Capture the cell that displays the provided text and extract its (X, Y) central coordinate. 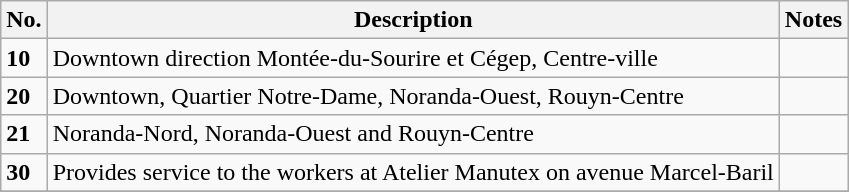
Description (413, 20)
21 (24, 134)
30 (24, 172)
Provides service to the workers at Atelier Manutex on avenue Marcel-Baril (413, 172)
Downtown direction Montée-du-Sourire et Cégep, Centre-ville (413, 58)
20 (24, 96)
10 (24, 58)
Noranda-Nord, Noranda-Ouest and Rouyn-Centre (413, 134)
No. (24, 20)
Notes (813, 20)
Downtown, Quartier Notre-Dame, Noranda-Ouest, Rouyn-Centre (413, 96)
